Detect which cell encompasses the target text, then output its [X, Y] center coordinate. 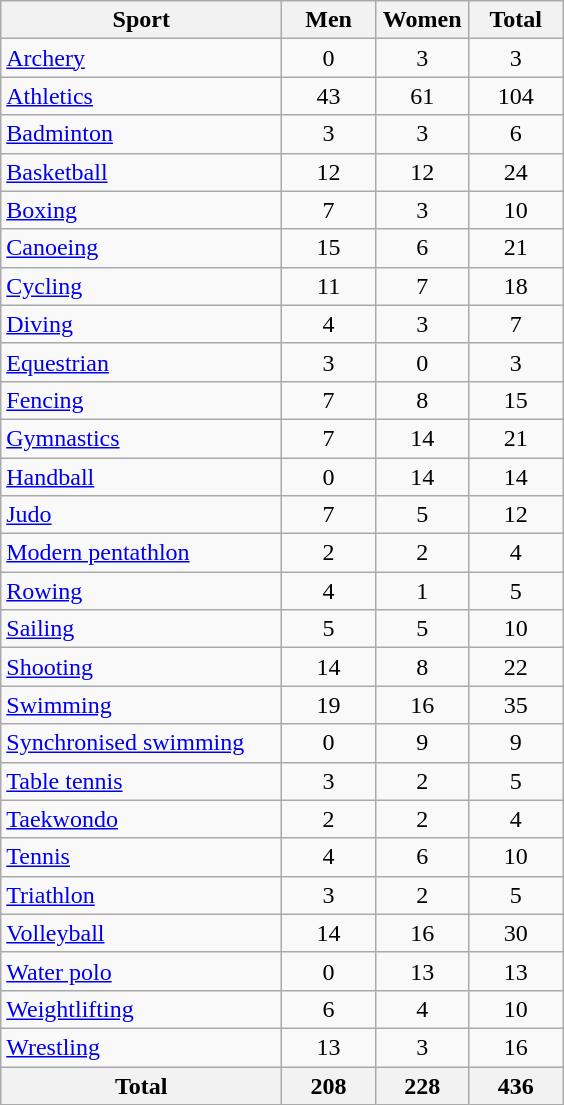
Swimming [142, 705]
104 [516, 96]
22 [516, 667]
43 [329, 96]
Handball [142, 477]
11 [329, 286]
Canoeing [142, 248]
Triathlon [142, 895]
Basketball [142, 172]
Men [329, 20]
Women [422, 20]
Cycling [142, 286]
436 [516, 1085]
35 [516, 705]
Rowing [142, 591]
30 [516, 933]
Sport [142, 20]
Equestrian [142, 362]
24 [516, 172]
Boxing [142, 210]
Table tennis [142, 781]
Shooting [142, 667]
Sailing [142, 629]
208 [329, 1085]
Taekwondo [142, 819]
Volleyball [142, 933]
Modern pentathlon [142, 553]
1 [422, 591]
Fencing [142, 400]
Synchronised swimming [142, 743]
Athletics [142, 96]
Tennis [142, 857]
Wrestling [142, 1047]
19 [329, 705]
61 [422, 96]
Water polo [142, 971]
Archery [142, 58]
Weightlifting [142, 1009]
18 [516, 286]
Judo [142, 515]
228 [422, 1085]
Diving [142, 324]
Gymnastics [142, 438]
Badminton [142, 134]
